Capture the cell that displays the provided text and extract its (x, y) central coordinate. 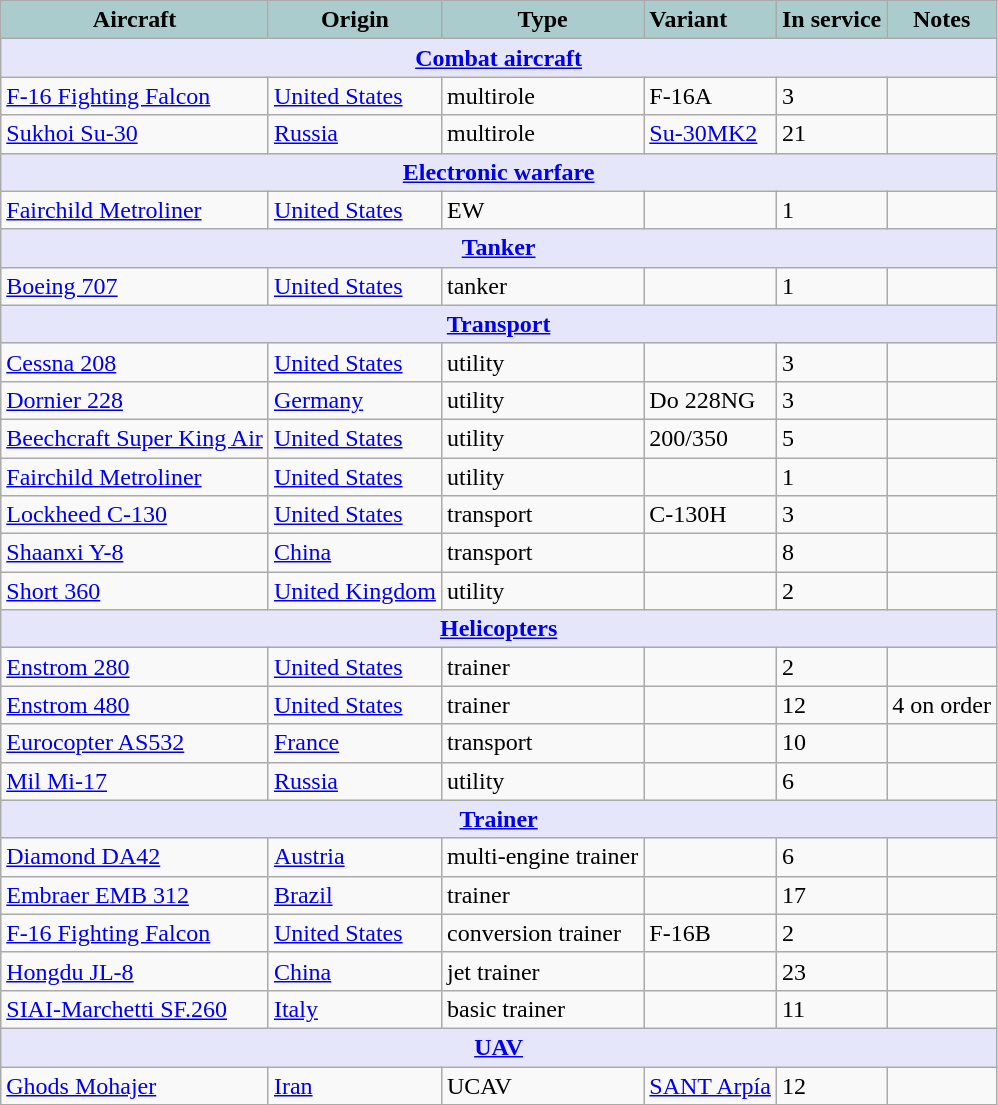
Beechcraft Super King Air (135, 438)
Trainer (499, 819)
jet trainer (542, 971)
Origin (354, 20)
10 (831, 743)
Short 360 (135, 591)
Ghods Mohajer (135, 1085)
Diamond DA42 (135, 857)
11 (831, 1009)
Dornier 228 (135, 400)
Iran (354, 1085)
Type (542, 20)
Do 228NG (710, 400)
EW (542, 210)
United Kingdom (354, 591)
Austria (354, 857)
SIAI-Marchetti SF.260 (135, 1009)
Italy (354, 1009)
multi-engine trainer (542, 857)
In service (831, 20)
Notes (942, 20)
F-16A (710, 96)
Variant (710, 20)
23 (831, 971)
F-16B (710, 933)
Helicopters (499, 629)
Tanker (499, 248)
basic trainer (542, 1009)
17 (831, 895)
Germany (354, 400)
21 (831, 134)
Hongdu JL-8 (135, 971)
SANT Arpía (710, 1085)
Combat aircraft (499, 58)
5 (831, 438)
C-130H (710, 515)
Mil Mi-17 (135, 781)
Sukhoi Su-30 (135, 134)
conversion trainer (542, 933)
tanker (542, 286)
Cessna 208 (135, 362)
4 on order (942, 705)
Enstrom 480 (135, 705)
Enstrom 280 (135, 667)
France (354, 743)
Eurocopter AS532 (135, 743)
Shaanxi Y-8 (135, 553)
Brazil (354, 895)
Aircraft (135, 20)
UAV (499, 1047)
8 (831, 553)
Transport (499, 324)
UCAV (542, 1085)
200/350 (710, 438)
Embraer EMB 312 (135, 895)
Su-30MK2 (710, 134)
Electronic warfare (499, 172)
Lockheed C-130 (135, 515)
Boeing 707 (135, 286)
